Return the [x, y] coordinate for the center point of the cell that contains the specified text.  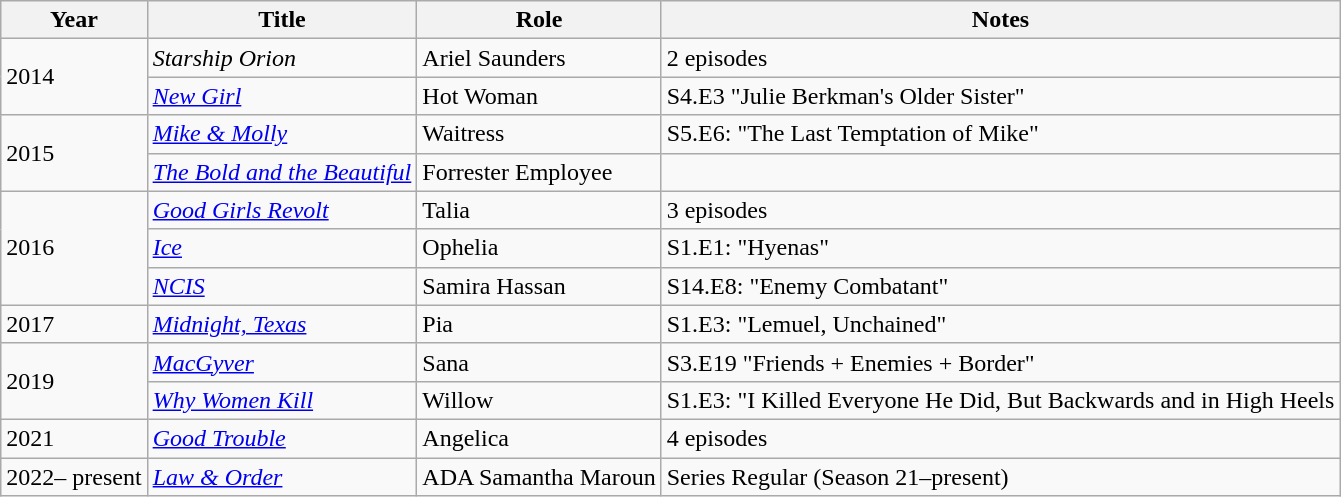
2015 [74, 153]
2021 [74, 438]
Role [539, 20]
Good Trouble [282, 438]
Title [282, 20]
S1.E1: "Hyenas" [1000, 248]
S4.E3 "Julie Berkman's Older Sister" [1000, 96]
2016 [74, 248]
2014 [74, 77]
Law & Order [282, 477]
2 episodes [1000, 58]
Starship Orion [282, 58]
New Girl [282, 96]
MacGyver [282, 362]
ADA Samantha Maroun [539, 477]
Ariel Saunders [539, 58]
S1.E3: "I Killed Everyone He Did, But Backwards and in High Heels [1000, 400]
The Bold and the Beautiful [282, 172]
2017 [74, 324]
Sana [539, 362]
NCIS [282, 286]
S5.E6: "The Last Temptation of Mike" [1000, 134]
Waitress [539, 134]
Notes [1000, 20]
Why Women Kill [282, 400]
Hot Woman [539, 96]
S3.E19 "Friends + Enemies + Border" [1000, 362]
Midnight, Texas [282, 324]
S14.E8: "Enemy Combatant" [1000, 286]
Samira Hassan [539, 286]
3 episodes [1000, 210]
Pia [539, 324]
Talia [539, 210]
4 episodes [1000, 438]
Series Regular (Season 21–present) [1000, 477]
S1.E3: "Lemuel, Unchained" [1000, 324]
2019 [74, 381]
Year [74, 20]
Good Girls Revolt [282, 210]
Mike & Molly [282, 134]
2022– present [74, 477]
Willow [539, 400]
Ice [282, 248]
Ophelia [539, 248]
Angelica [539, 438]
Forrester Employee [539, 172]
